Detect which cell encompasses the target text, then output its (x, y) center coordinate. 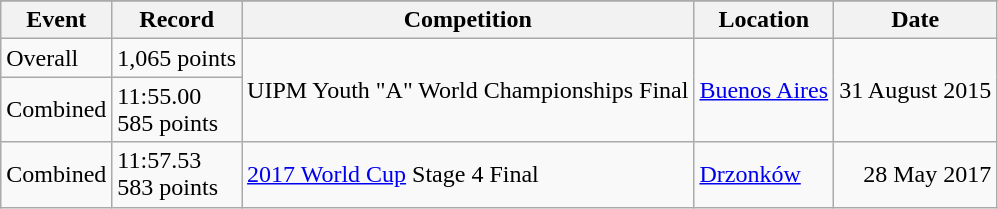
1,065 points (177, 58)
UIPM Youth "A" World Championships Final (468, 90)
11:57.53583 points (177, 174)
Location (764, 20)
28 May 2017 (916, 174)
Drzonków (764, 174)
11:55.00585 points (177, 110)
Competition (468, 20)
Buenos Aires (764, 90)
Event (56, 20)
31 August 2015 (916, 90)
Overall (56, 58)
Record (177, 20)
Date (916, 20)
2017 World Cup Stage 4 Final (468, 174)
